Search for the cell housing the specified text and yield its (x, y) center coordinate. 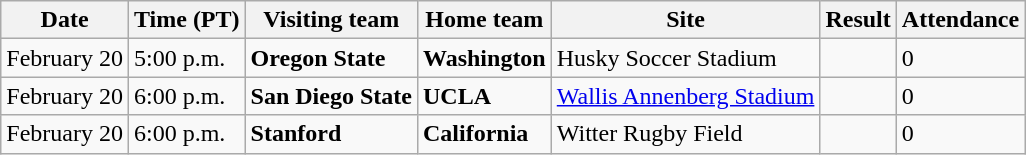
Witter Rugby Field (686, 134)
Attendance (960, 20)
California (484, 134)
Result (858, 20)
Husky Soccer Stadium (686, 58)
5:00 p.m. (186, 58)
Oregon State (331, 58)
Stanford (331, 134)
UCLA (484, 96)
Site (686, 20)
Home team (484, 20)
Washington (484, 58)
Time (PT) (186, 20)
Wallis Annenberg Stadium (686, 96)
Date (65, 20)
San Diego State (331, 96)
Visiting team (331, 20)
